Return the (x, y) coordinate for the center point of the cell that contains the specified text.  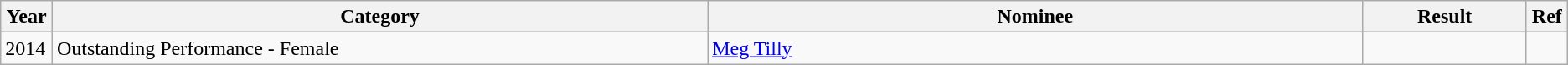
2014 (27, 48)
Result (1445, 17)
Meg Tilly (1035, 48)
Ref (1546, 17)
Year (27, 17)
Category (379, 17)
Outstanding Performance - Female (379, 48)
Nominee (1035, 17)
